Detect which cell encompasses the target text, then output its [x, y] center coordinate. 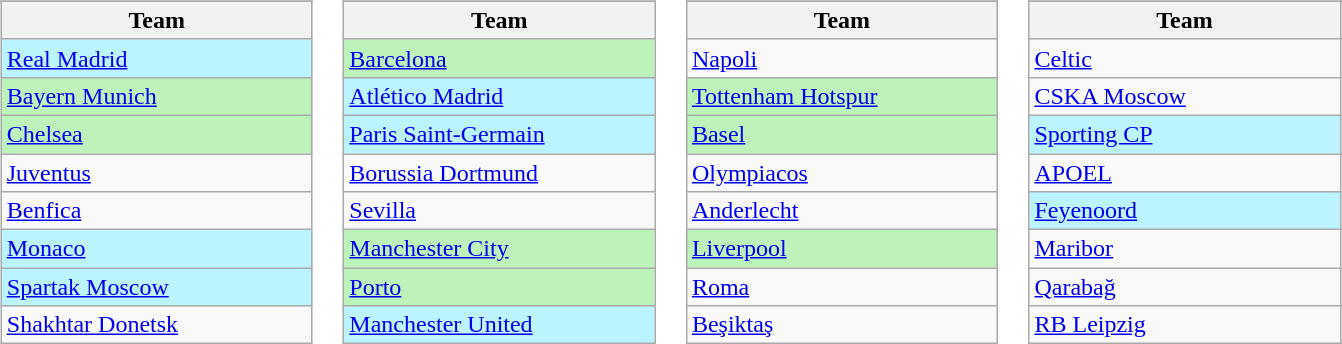
Olympiacos [842, 173]
RB Leipzig [1184, 325]
Beşiktaş [842, 325]
Juventus [156, 173]
Qarabağ [1184, 287]
Paris Saint-Germain [500, 134]
Spartak Moscow [156, 287]
Manchester United [500, 325]
Porto [500, 287]
Sevilla [500, 211]
Borussia Dortmund [500, 173]
Real Madrid [156, 58]
Celtic [1184, 58]
Liverpool [842, 249]
Monaco [156, 249]
Atlético Madrid [500, 96]
Maribor [1184, 249]
Manchester City [500, 249]
Basel [842, 134]
Roma [842, 287]
Anderlecht [842, 211]
Tottenham Hotspur [842, 96]
CSKA Moscow [1184, 96]
Shakhtar Donetsk [156, 325]
Napoli [842, 58]
Barcelona [500, 58]
Feyenoord [1184, 211]
Benfica [156, 211]
APOEL [1184, 173]
Chelsea [156, 134]
Bayern Munich [156, 96]
Sporting CP [1184, 134]
